Scan for the cell matching the given text and deliver its (X, Y) coordinate at center. 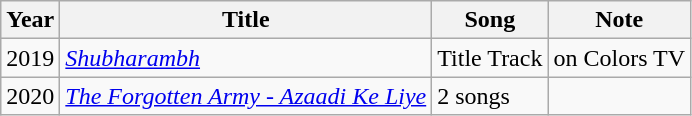
Shubharambh (246, 58)
Title (246, 20)
on Colors TV (620, 58)
Title Track (490, 58)
Song (490, 20)
2020 (30, 96)
2 songs (490, 96)
Note (620, 20)
2019 (30, 58)
The Forgotten Army - Azaadi Ke Liye (246, 96)
Year (30, 20)
